From the cell containing the given text, extract its center point as (X, Y) coordinate. 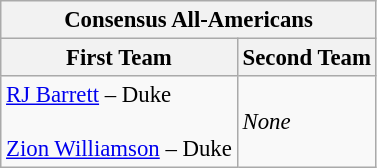
None (306, 122)
RJ Barrett – DukeZion Williamson – Duke (119, 122)
Second Team (306, 58)
Consensus All-Americans (189, 20)
First Team (119, 58)
